For the text-containing cell, return its midpoint in (x, y) coordinate format. 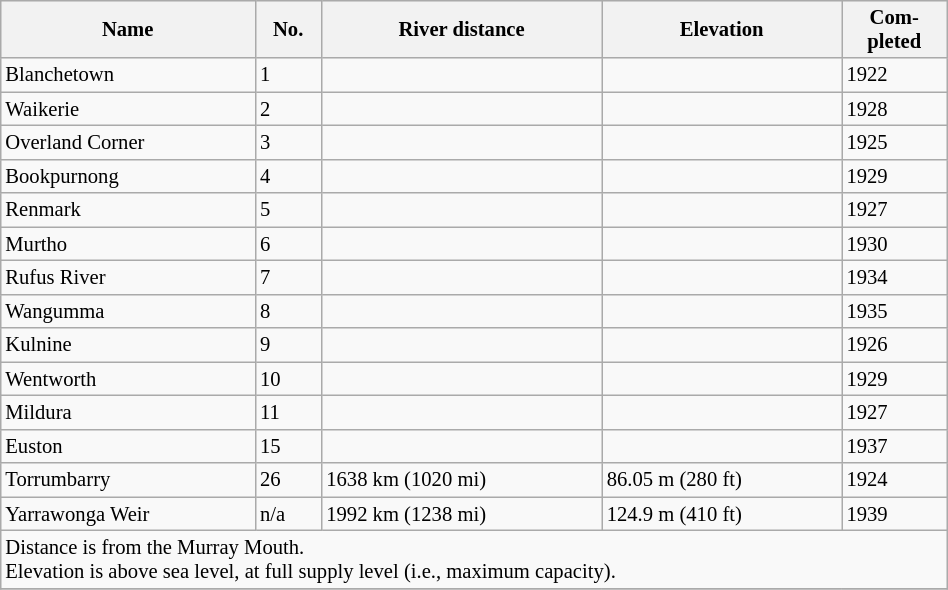
Mildura (128, 413)
5 (288, 210)
1934 (894, 278)
Distance is from the Murray Mouth. Elevation is above sea level, at full supply level (i.e., maximum capacity). (473, 560)
86.05 m (280 ft) (722, 480)
1935 (894, 311)
10 (288, 379)
Murtho (128, 244)
1922 (894, 75)
6 (288, 244)
1638 km (1020 mi) (461, 480)
26 (288, 480)
1925 (894, 143)
n/a (288, 514)
No. (288, 29)
9 (288, 345)
Wangumma (128, 311)
8 (288, 311)
Rufus River (128, 278)
1928 (894, 109)
2 (288, 109)
1937 (894, 446)
15 (288, 446)
1939 (894, 514)
Bookpurnong (128, 176)
1924 (894, 480)
124.9 m (410 ft) (722, 514)
Blanchetown (128, 75)
Name (128, 29)
Renmark (128, 210)
4 (288, 176)
Com-pleted (894, 29)
Elevation (722, 29)
River distance (461, 29)
3 (288, 143)
1926 (894, 345)
1992 km (1238 mi) (461, 514)
7 (288, 278)
Euston (128, 446)
11 (288, 413)
1930 (894, 244)
Yarrawonga Weir (128, 514)
Waikerie (128, 109)
1 (288, 75)
Overland Corner (128, 143)
Torrumbarry (128, 480)
Wentworth (128, 379)
Kulnine (128, 345)
